For the text-containing cell, return its midpoint in (x, y) coordinate format. 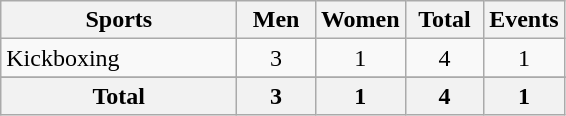
Events (524, 20)
Kickboxing (119, 58)
Sports (119, 20)
Men (276, 20)
Women (360, 20)
